Identify which cell holds the provided text, then report its [x, y] central coordinate. 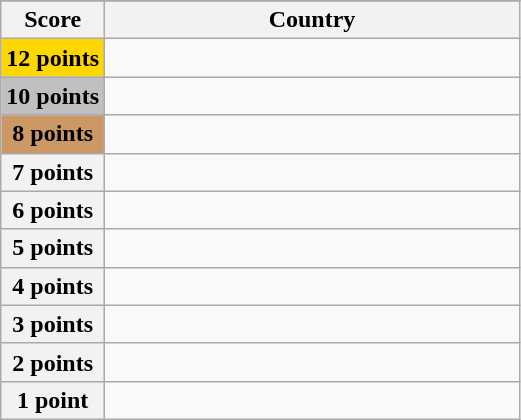
Country [312, 20]
5 points [53, 248]
1 point [53, 400]
3 points [53, 324]
12 points [53, 58]
10 points [53, 96]
2 points [53, 362]
7 points [53, 172]
6 points [53, 210]
4 points [53, 286]
8 points [53, 134]
Score [53, 20]
